Provide the (X, Y) coordinate of the cell's center where the given text is located.  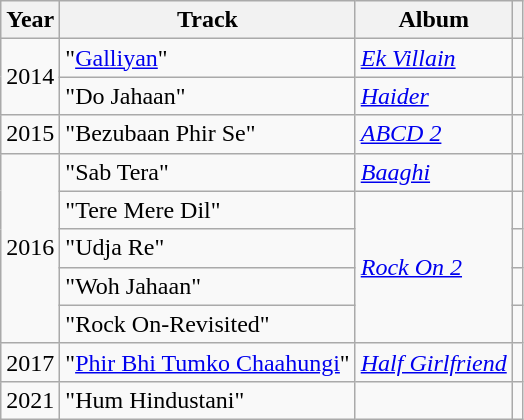
Baaghi (434, 172)
"Tere Mere Dil" (208, 210)
"Woh Jahaan" (208, 286)
"Rock On-Revisited" (208, 324)
"Do Jahaan" (208, 96)
Haider (434, 96)
"Sab Tera" (208, 172)
"Phir Bhi Tumko Chaahungi" (208, 362)
Ek Villain (434, 58)
"Hum Hindustani" (208, 400)
Year (30, 20)
Album (434, 20)
"Udja Re" (208, 248)
2014 (30, 77)
ABCD 2 (434, 134)
Half Girlfriend (434, 362)
Track (208, 20)
Rock On 2 (434, 267)
"Bezubaan Phir Se" (208, 134)
"Galliyan" (208, 58)
2015 (30, 134)
2021 (30, 400)
2016 (30, 248)
2017 (30, 362)
